Locate the cell with the specified text and output its [X, Y] center coordinate. 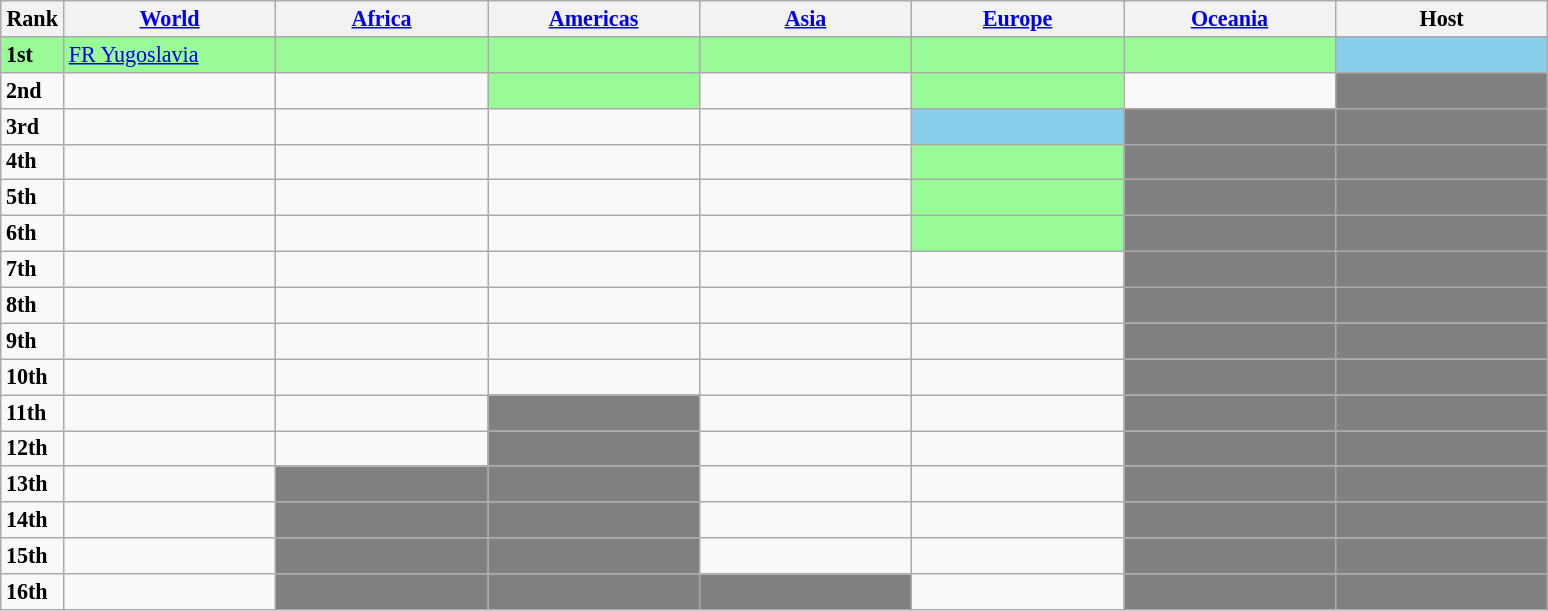
Oceania [1230, 18]
6th [32, 233]
7th [32, 269]
Asia [806, 18]
3rd [32, 126]
Host [1442, 18]
Africa [382, 18]
2nd [32, 90]
World [170, 18]
13th [32, 484]
FR Yugoslavia [170, 54]
16th [32, 591]
8th [32, 305]
10th [32, 377]
Rank [32, 18]
Europe [1018, 18]
Americas [594, 18]
4th [32, 162]
12th [32, 448]
11th [32, 412]
15th [32, 556]
9th [32, 341]
14th [32, 520]
5th [32, 198]
1st [32, 54]
